Find where the given text appears and provide that cell's center as (x, y) coordinate. 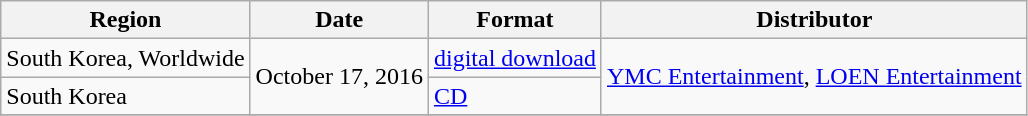
South Korea (126, 96)
YMC Entertainment, LOEN Entertainment (814, 77)
Distributor (814, 20)
digital download (514, 58)
Region (126, 20)
Format (514, 20)
Date (339, 20)
CD (514, 96)
October 17, 2016 (339, 77)
South Korea, Worldwide (126, 58)
